Locate the cell with the specified text and output its (X, Y) center coordinate. 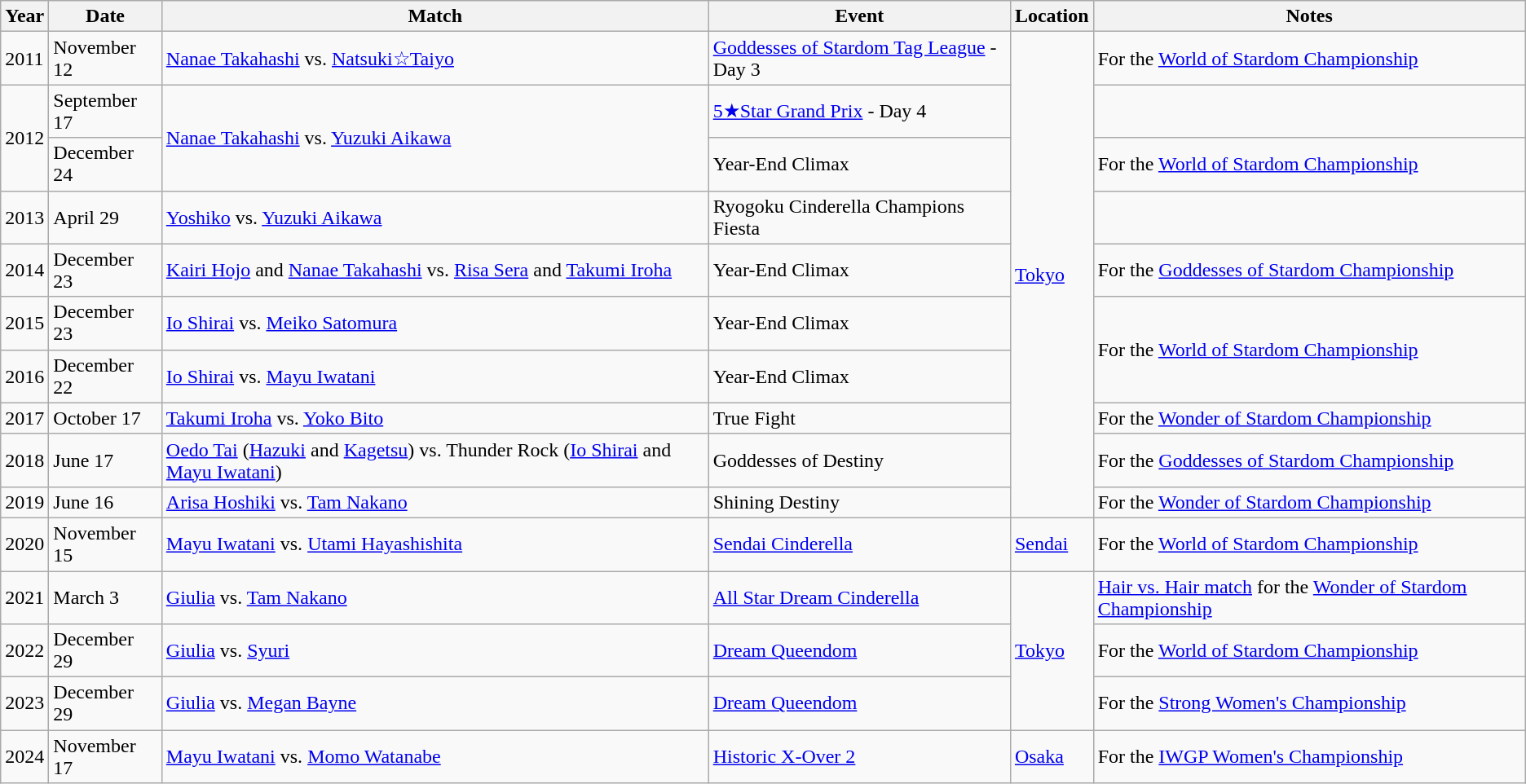
2015 (24, 323)
2020 (24, 544)
Nanae Takahashi vs. Natsuki☆Taiyo (435, 59)
2018 (24, 460)
Ryogoku Cinderella Champions Fiesta (859, 217)
November 12 (105, 59)
Hair vs. Hair match for the Wonder of Stardom Championship (1309, 597)
Nanae Takahashi vs. Yuzuki Aikawa (435, 138)
2024 (24, 756)
2017 (24, 418)
Goddesses of Stardom Tag League - Day 3 (859, 59)
Kairi Hojo and Nanae Takahashi vs. Risa Sera and Takumi Iroha (435, 271)
November 17 (105, 756)
November 15 (105, 544)
June 16 (105, 502)
Yoshiko vs. Yuzuki Aikawa (435, 217)
Giulia vs. Syuri (435, 650)
March 3 (105, 597)
Takumi Iroha vs. Yoko Bito (435, 418)
Notes (1309, 16)
2012 (24, 138)
September 17 (105, 111)
Osaka (1052, 756)
2019 (24, 502)
Sendai Cinderella (859, 544)
2016 (24, 377)
April 29 (105, 217)
Io Shirai vs. Meiko Satomura (435, 323)
2023 (24, 704)
Historic X-Over 2 (859, 756)
Sendai (1052, 544)
June 17 (105, 460)
True Fight (859, 418)
Year (24, 16)
2014 (24, 271)
Shining Destiny (859, 502)
2011 (24, 59)
Mayu Iwatani vs. Momo Watanabe (435, 756)
Date (105, 16)
Goddesses of Destiny (859, 460)
December 22 (105, 377)
5★Star Grand Prix - Day 4 (859, 111)
Oedo Tai (Hazuki and Kagetsu) vs. Thunder Rock (Io Shirai and Mayu Iwatani) (435, 460)
Event (859, 16)
2022 (24, 650)
Io Shirai vs. Mayu Iwatani (435, 377)
For the IWGP Women's Championship (1309, 756)
2021 (24, 597)
For the Strong Women's Championship (1309, 704)
Giulia vs. Tam Nakano (435, 597)
Mayu Iwatani vs. Utami Hayashishita (435, 544)
Arisa Hoshiki vs. Tam Nakano (435, 502)
October 17 (105, 418)
Location (1052, 16)
Match (435, 16)
All Star Dream Cinderella (859, 597)
2013 (24, 217)
Giulia vs. Megan Bayne (435, 704)
December 24 (105, 165)
